Find where the given text appears and provide that cell's center as (X, Y) coordinate. 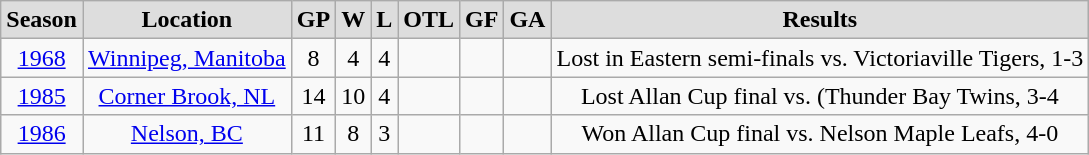
Winnipeg, Manitoba (186, 58)
1968 (42, 58)
11 (313, 134)
GF (482, 20)
Season (42, 20)
GP (313, 20)
GA (528, 20)
10 (354, 96)
Corner Brook, NL (186, 96)
3 (384, 134)
Nelson, BC (186, 134)
Lost Allan Cup final vs. (Thunder Bay Twins, 3-4 (820, 96)
Location (186, 20)
Lost in Eastern semi-finals vs. Victoriaville Tigers, 1-3 (820, 58)
W (354, 20)
Won Allan Cup final vs. Nelson Maple Leafs, 4-0 (820, 134)
Results (820, 20)
1985 (42, 96)
14 (313, 96)
L (384, 20)
OTL (429, 20)
1986 (42, 134)
